Search for the cell housing the specified text and yield its [x, y] center coordinate. 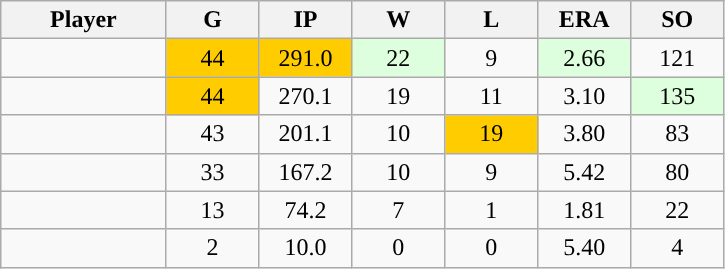
4 [678, 248]
11 [492, 96]
201.1 [306, 134]
ERA [584, 20]
74.2 [306, 210]
10.0 [306, 248]
1 [492, 210]
1.81 [584, 210]
3.10 [584, 96]
80 [678, 172]
G [212, 20]
Player [84, 20]
167.2 [306, 172]
135 [678, 96]
291.0 [306, 58]
SO [678, 20]
L [492, 20]
W [398, 20]
5.40 [584, 248]
83 [678, 134]
270.1 [306, 96]
43 [212, 134]
2.66 [584, 58]
2 [212, 248]
33 [212, 172]
13 [212, 210]
7 [398, 210]
5.42 [584, 172]
IP [306, 20]
3.80 [584, 134]
121 [678, 58]
